For the text-containing cell, return its midpoint in (X, Y) coordinate format. 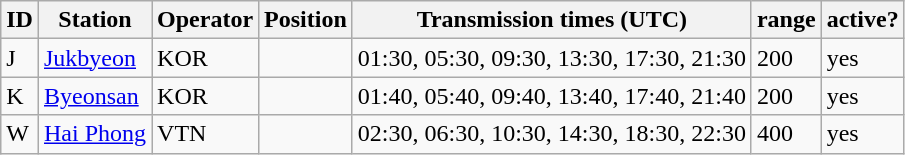
Jukbyeon (94, 58)
Position (306, 20)
J (20, 58)
Transmission times (UTC) (552, 20)
Hai Phong (94, 134)
active? (862, 20)
Station (94, 20)
range (786, 20)
02:30, 06:30, 10:30, 14:30, 18:30, 22:30 (552, 134)
01:30, 05:30, 09:30, 13:30, 17:30, 21:30 (552, 58)
Byeonsan (94, 96)
W (20, 134)
Operator (206, 20)
400 (786, 134)
01:40, 05:40, 09:40, 13:40, 17:40, 21:40 (552, 96)
VTN (206, 134)
K (20, 96)
ID (20, 20)
